Capture the cell that displays the provided text and extract its [x, y] central coordinate. 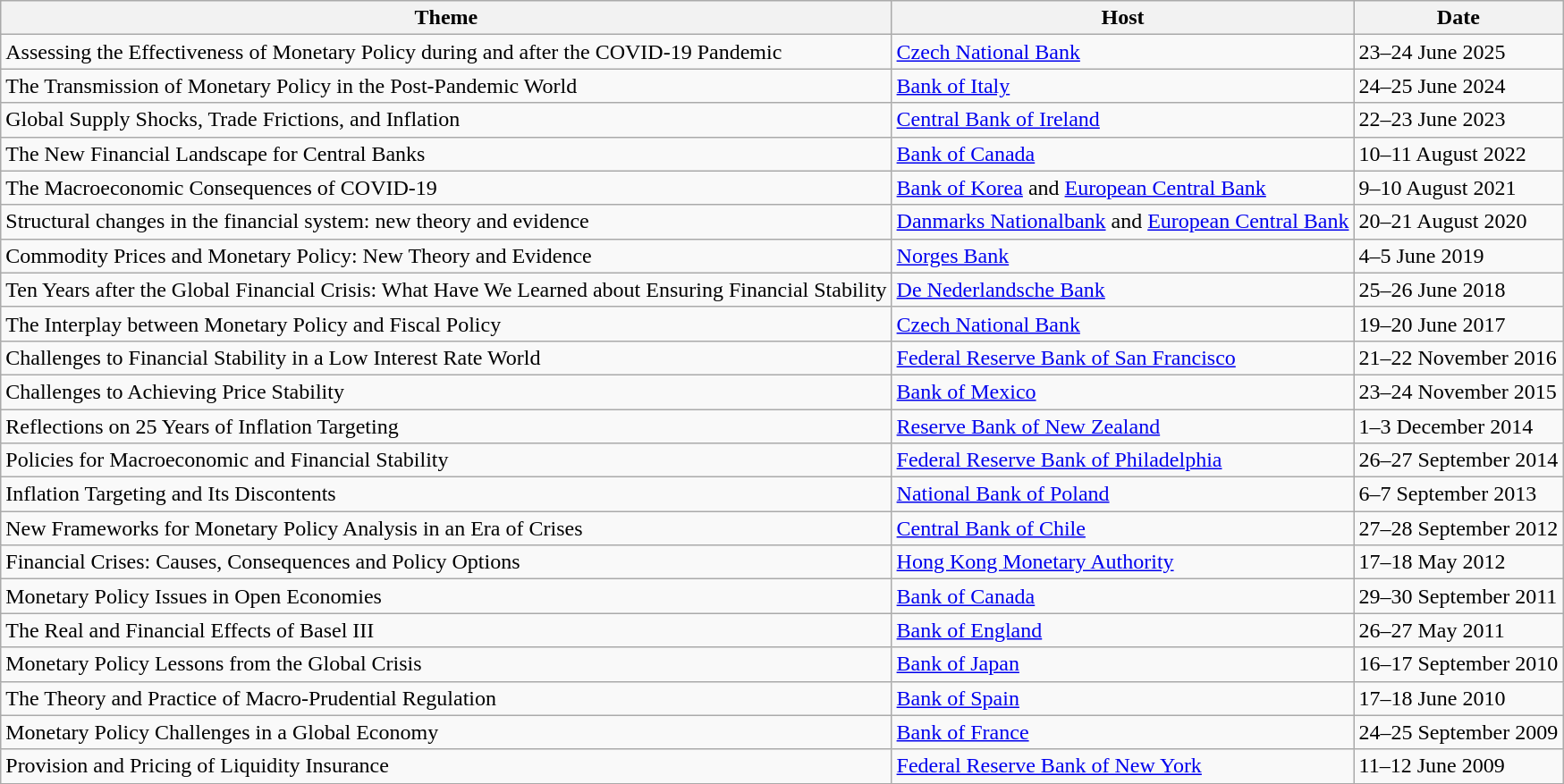
19–20 June 2017 [1458, 324]
Federal Reserve Bank of New York [1123, 766]
Federal Reserve Bank of San Francisco [1123, 358]
Federal Reserve Bank of Philadelphia [1123, 460]
Central Bank of Chile [1123, 528]
21–22 November 2016 [1458, 358]
26–27 September 2014 [1458, 460]
Structural changes in the financial system: new theory and evidence [446, 222]
4–5 June 2019 [1458, 256]
Theme [446, 18]
29–30 September 2011 [1458, 596]
Global Supply Shocks, Trade Frictions, and Inflation [446, 120]
Bank of France [1123, 732]
25–26 June 2018 [1458, 290]
The Real and Financial Effects of Basel III [446, 630]
6–7 September 2013 [1458, 494]
Bank of Mexico [1123, 392]
Bank of England [1123, 630]
Ten Years after the Global Financial Crisis: What Have We Learned about Ensuring Financial Stability [446, 290]
Host [1123, 18]
Bank of Korea and European Central Bank [1123, 188]
Monetary Policy Challenges in a Global Economy [446, 732]
Provision and Pricing of Liquidity Insurance [446, 766]
Policies for Macroeconomic and Financial Stability [446, 460]
Inflation Targeting and Its Discontents [446, 494]
Monetary Policy Lessons from the Global Crisis [446, 664]
26–27 May 2011 [1458, 630]
Reflections on 25 Years of Inflation Targeting [446, 426]
Financial Crises: Causes, Consequences and Policy Options [446, 562]
Date [1458, 18]
16–17 September 2010 [1458, 664]
17–18 June 2010 [1458, 698]
22–23 June 2023 [1458, 120]
The Interplay between Monetary Policy and Fiscal Policy [446, 324]
23–24 November 2015 [1458, 392]
New Frameworks for Monetary Policy Analysis in an Era of Crises [446, 528]
10–11 August 2022 [1458, 154]
Hong Kong Monetary Authority [1123, 562]
Central Bank of Ireland [1123, 120]
11–12 June 2009 [1458, 766]
National Bank of Poland [1123, 494]
The Theory and Practice of Macro-Prudential Regulation [446, 698]
24–25 September 2009 [1458, 732]
Bank of Italy [1123, 86]
The Transmission of Monetary Policy in the Post-Pandemic World [446, 86]
Commodity Prices and Monetary Policy: New Theory and Evidence [446, 256]
17–18 May 2012 [1458, 562]
Challenges to Financial Stability in a Low Interest Rate World [446, 358]
23–24 June 2025 [1458, 52]
24–25 June 2024 [1458, 86]
The Macroeconomic Consequences of COVID-19 [446, 188]
Bank of Japan [1123, 664]
9–10 August 2021 [1458, 188]
1–3 December 2014 [1458, 426]
Assessing the Effectiveness of Monetary Policy during and after the COVID-19 Pandemic [446, 52]
Reserve Bank of New Zealand [1123, 426]
Bank of Spain [1123, 698]
20–21 August 2020 [1458, 222]
Monetary Policy Issues in Open Economies [446, 596]
Challenges to Achieving Price Stability [446, 392]
De Nederlandsche Bank [1123, 290]
Danmarks Nationalbank and European Central Bank [1123, 222]
27–28 September 2012 [1458, 528]
Norges Bank [1123, 256]
The New Financial Landscape for Central Banks [446, 154]
